Determine the [X, Y] coordinate at the center of the cell enclosing the given text.  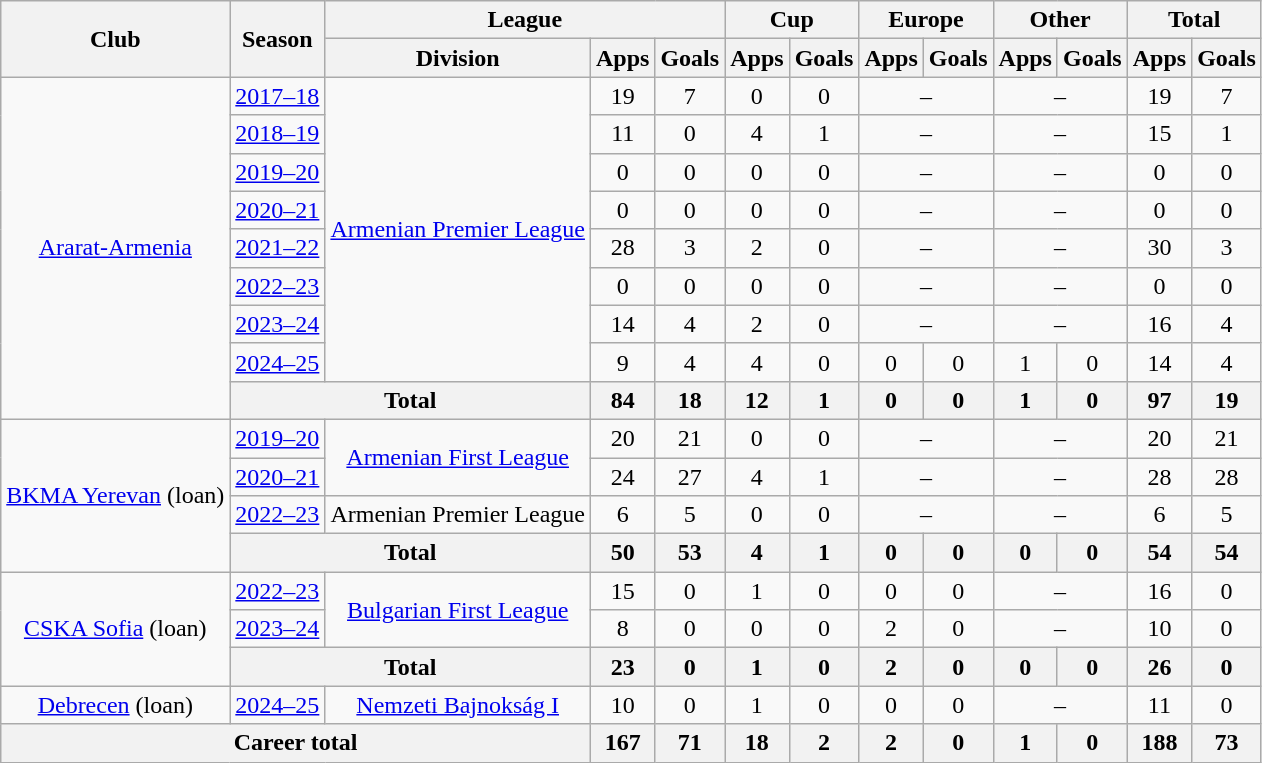
53 [690, 553]
73 [1227, 743]
Bulgarian First League [458, 610]
BKMA Yerevan (loan) [116, 495]
2017–18 [278, 96]
Europe [926, 20]
Nemzeti Bajnokság I [458, 705]
50 [622, 553]
188 [1159, 743]
Debrecen (loan) [116, 705]
2018–19 [278, 134]
Career total [296, 743]
9 [622, 362]
Ararat-Armenia [116, 248]
24 [622, 477]
167 [622, 743]
27 [690, 477]
8 [622, 629]
Other [1060, 20]
League [525, 20]
97 [1159, 400]
71 [690, 743]
84 [622, 400]
12 [757, 400]
Season [278, 39]
CSKA Sofia (loan) [116, 629]
Cup [792, 20]
Division [458, 58]
26 [1159, 667]
2021–22 [278, 248]
30 [1159, 248]
Club [116, 39]
23 [622, 667]
Armenian First League [458, 457]
